Determine the (X, Y) coordinate at the center of the cell enclosing the given text.  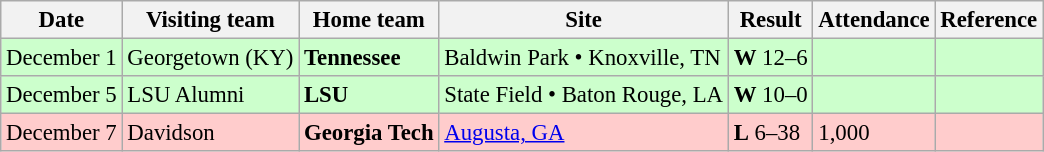
Tennessee (369, 58)
LSU Alumni (210, 95)
Result (770, 20)
Attendance (874, 20)
Georgia Tech (369, 133)
December 5 (62, 95)
Augusta, GA (584, 133)
W 12–6 (770, 58)
Home team (369, 20)
Davidson (210, 133)
Reference (989, 20)
1,000 (874, 133)
December 1 (62, 58)
L 6–38 (770, 133)
Date (62, 20)
W 10–0 (770, 95)
Georgetown (KY) (210, 58)
Visiting team (210, 20)
State Field • Baton Rouge, LA (584, 95)
December 7 (62, 133)
LSU (369, 95)
Site (584, 20)
Baldwin Park • Knoxville, TN (584, 58)
